Determine the [X, Y] coordinate at the center of the cell enclosing the given text.  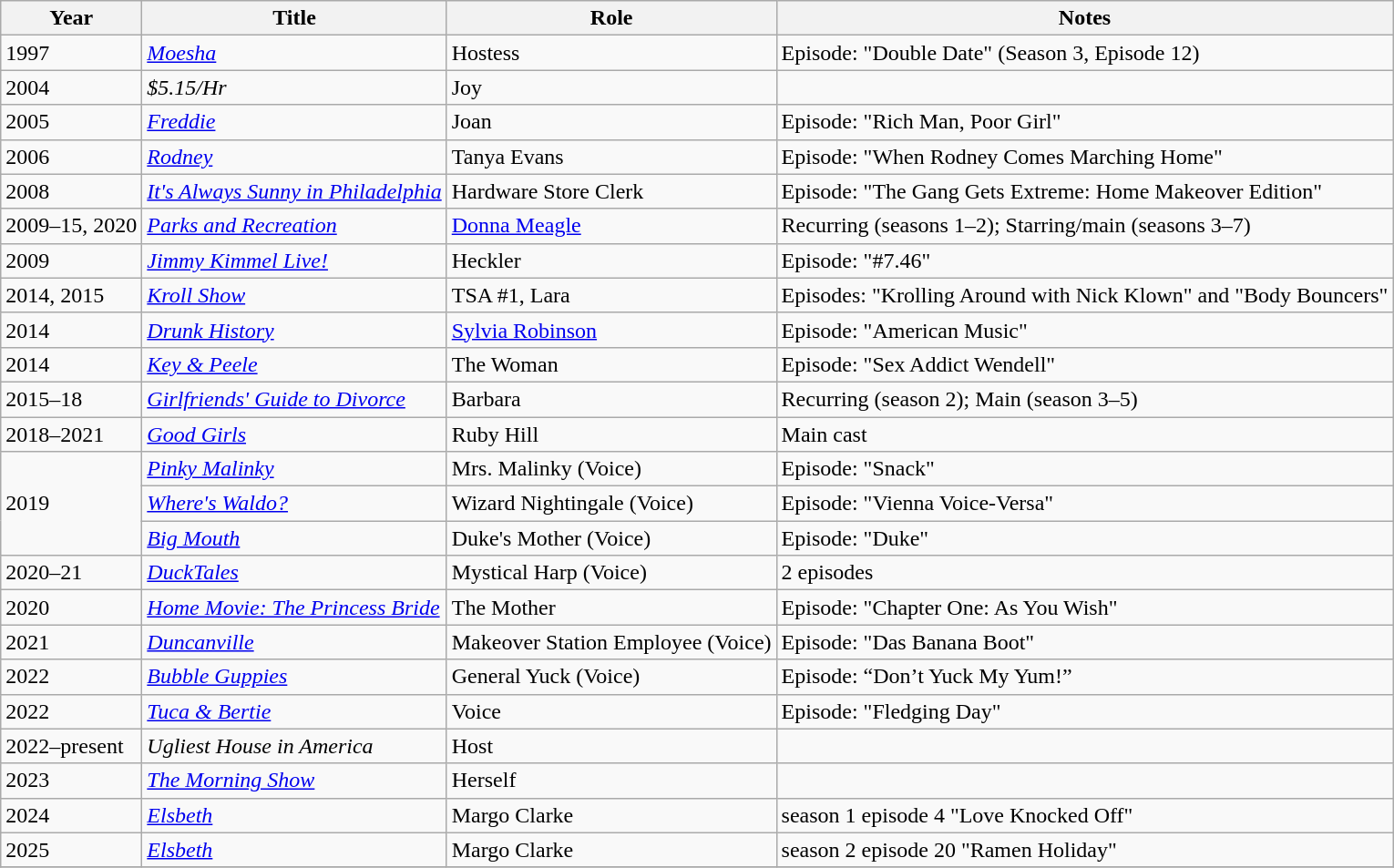
2015–18 [71, 399]
Episode: “Don’t Yuck My Yum!” [1084, 677]
Joy [611, 87]
Pinky Malinky [294, 469]
Tanya Evans [611, 157]
Sylvia Robinson [611, 330]
Role [611, 18]
Rodney [294, 157]
Girlfriends' Guide to Divorce [294, 399]
2022–present [71, 746]
2005 [71, 122]
season 2 episode 20 "Ramen Holiday" [1084, 850]
Title [294, 18]
2009 [71, 260]
2009–15, 2020 [71, 226]
2008 [71, 191]
season 1 episode 4 "Love Knocked Off" [1084, 815]
Hardware Store Clerk [611, 191]
$5.15/Hr [294, 87]
Host [611, 746]
Episodes: "Krolling Around with Nick Klown" and "Body Bouncers" [1084, 295]
Donna Meagle [611, 226]
2006 [71, 157]
2021 [71, 642]
Key & Peele [294, 364]
General Yuck (Voice) [611, 677]
2020 [71, 608]
Where's Waldo? [294, 504]
Episode: "The Gang Gets Extreme: Home Makeover Edition" [1084, 191]
2025 [71, 850]
Joan [611, 122]
Wizard Nightingale (Voice) [611, 504]
Episode: "#7.46" [1084, 260]
Hostess [611, 53]
The Mother [611, 608]
Kroll Show [294, 295]
Parks and Recreation [294, 226]
Episode: "Rich Man, Poor Girl" [1084, 122]
Main cast [1084, 434]
2 episodes [1084, 573]
Mrs. Malinky (Voice) [611, 469]
Duncanville [294, 642]
Herself [611, 781]
Recurring (season 2); Main (season 3–5) [1084, 399]
Mystical Harp (Voice) [611, 573]
Episode: "When Rodney Comes Marching Home" [1084, 157]
Episode: "Fledging Day" [1084, 711]
Bubble Guppies [294, 677]
Episode: "Chapter One: As You Wish" [1084, 608]
Episode: "American Music" [1084, 330]
Episode: "Duke" [1084, 538]
DuckTales [294, 573]
2024 [71, 815]
Makeover Station Employee (Voice) [611, 642]
Duke's Mother (Voice) [611, 538]
Recurring (seasons 1–2); Starring/main (seasons 3–7) [1084, 226]
Good Girls [294, 434]
2004 [71, 87]
Tuca & Bertie [294, 711]
Episode: "Vienna Voice-Versa" [1084, 504]
It's Always Sunny in Philadelphia [294, 191]
TSA #1, Lara [611, 295]
Big Mouth [294, 538]
Jimmy Kimmel Live! [294, 260]
Freddie [294, 122]
Ugliest House in America [294, 746]
2023 [71, 781]
Episode: "Das Banana Boot" [1084, 642]
Episode: "Double Date" (Season 3, Episode 12) [1084, 53]
Voice [611, 711]
Notes [1084, 18]
Episode: "Snack" [1084, 469]
The Morning Show [294, 781]
Barbara [611, 399]
2018–2021 [71, 434]
2019 [71, 504]
2020–21 [71, 573]
Ruby Hill [611, 434]
Episode: "Sex Addict Wendell" [1084, 364]
Home Movie: The Princess Bride [294, 608]
Year [71, 18]
The Woman [611, 364]
Moesha [294, 53]
Heckler [611, 260]
1997 [71, 53]
Drunk History [294, 330]
2014, 2015 [71, 295]
